Determine the [X, Y] coordinate at the center of the cell enclosing the given text.  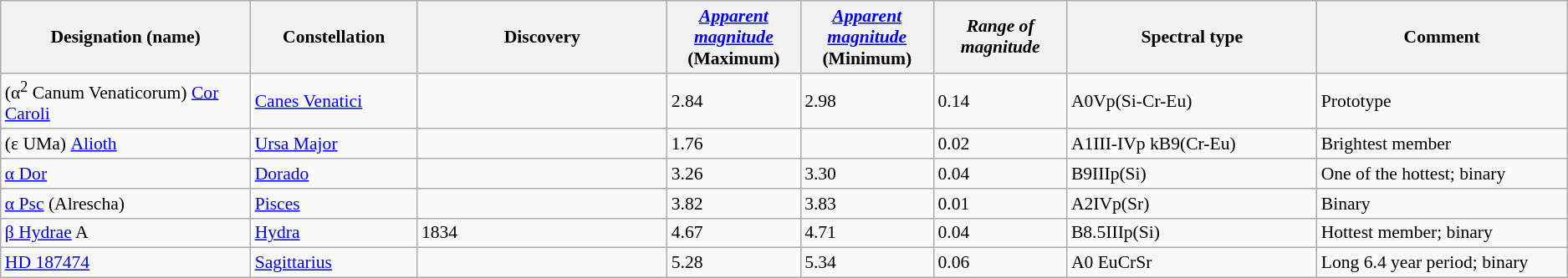
B9IIIp(Si) [1193, 174]
0.14 [1000, 102]
One of the hottest; binary [1442, 174]
Pisces [335, 204]
(α2 Canum Venaticorum) Cor Caroli [125, 102]
Sagittarius [335, 263]
2.84 [734, 102]
Dorado [335, 174]
Apparent magnitude (Maximum) [734, 37]
α Dor [125, 174]
Designation (name) [125, 37]
Apparent magnitude (Minimum) [866, 37]
Discovery [542, 37]
Hydra [335, 233]
Binary [1442, 204]
5.28 [734, 263]
B8.5IIIp(Si) [1193, 233]
3.83 [866, 204]
3.82 [734, 204]
A1III-IVp kB9(Cr-Eu) [1193, 144]
α Psc (Alrescha) [125, 204]
3.30 [866, 174]
4.71 [866, 233]
(ε UMa) Alioth [125, 144]
Spectral type [1193, 37]
1.76 [734, 144]
4.67 [734, 233]
Long 6.4 year period; binary [1442, 263]
A2IVp(Sr) [1193, 204]
Canes Venatici [335, 102]
1834 [542, 233]
A0 EuCrSr [1193, 263]
5.34 [866, 263]
Hottest member; binary [1442, 233]
β Hydrae A [125, 233]
Range of magnitude [1000, 37]
Prototype [1442, 102]
A0Vp(Si-Cr-Eu) [1193, 102]
0.06 [1000, 263]
3.26 [734, 174]
0.02 [1000, 144]
Constellation [335, 37]
2.98 [866, 102]
Comment [1442, 37]
Ursa Major [335, 144]
HD 187474 [125, 263]
0.01 [1000, 204]
Brightest member [1442, 144]
